Capture the cell that displays the provided text and extract its [X, Y] central coordinate. 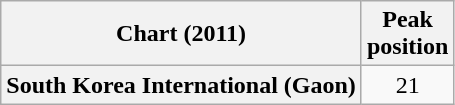
Peakposition [407, 34]
South Korea International (Gaon) [182, 85]
21 [407, 85]
Chart (2011) [182, 34]
